Capture the cell that displays the provided text and extract its [X, Y] central coordinate. 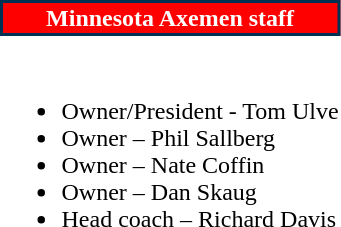
Minnesota Axemen staff [170, 18]
